Extract the (x, y) coordinate from the center of the cell holding the provided text.  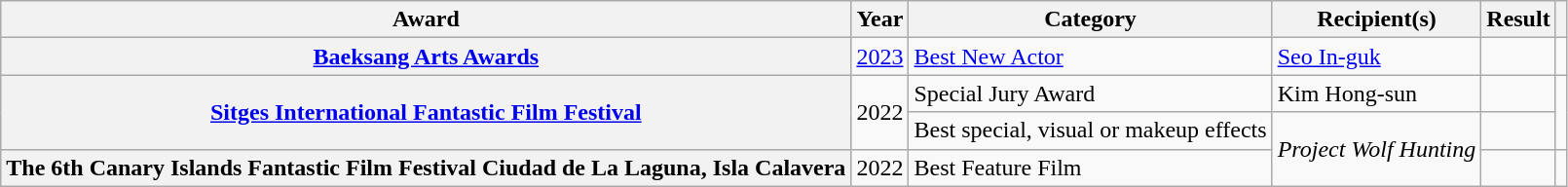
Special Jury Award (1091, 93)
Seo In-guk (1377, 56)
Best special, visual or makeup effects (1091, 131)
Award (427, 19)
Kim Hong-sun (1377, 93)
Year (880, 19)
Category (1091, 19)
Project Wolf Hunting (1377, 149)
The 6th Canary Islands Fantastic Film Festival Ciudad de La Laguna, Isla Calavera (427, 168)
Best Feature Film (1091, 168)
Recipient(s) (1377, 19)
Result (1518, 19)
Baeksang Arts Awards (427, 56)
Best New Actor (1091, 56)
Sitges International Fantastic Film Festival (427, 112)
2023 (880, 56)
